Scan for the cell matching the given text and deliver its (X, Y) coordinate at center. 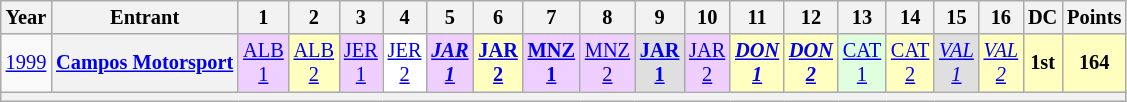
Entrant (144, 17)
12 (811, 17)
DC (1042, 17)
ALB2 (314, 63)
13 (862, 17)
MNZ2 (608, 63)
164 (1094, 63)
8 (608, 17)
10 (707, 17)
2 (314, 17)
CAT2 (910, 63)
3 (361, 17)
14 (910, 17)
6 (498, 17)
DON1 (757, 63)
1st (1042, 63)
11 (757, 17)
16 (1001, 17)
1999 (26, 63)
Campos Motorsport (144, 63)
JER1 (361, 63)
7 (552, 17)
CAT1 (862, 63)
ALB1 (263, 63)
15 (956, 17)
DON2 (811, 63)
5 (450, 17)
JER2 (405, 63)
VAL1 (956, 63)
4 (405, 17)
VAL2 (1001, 63)
Points (1094, 17)
9 (660, 17)
MNZ1 (552, 63)
1 (263, 17)
Year (26, 17)
